Find where the given text appears and provide that cell's center as [x, y] coordinate. 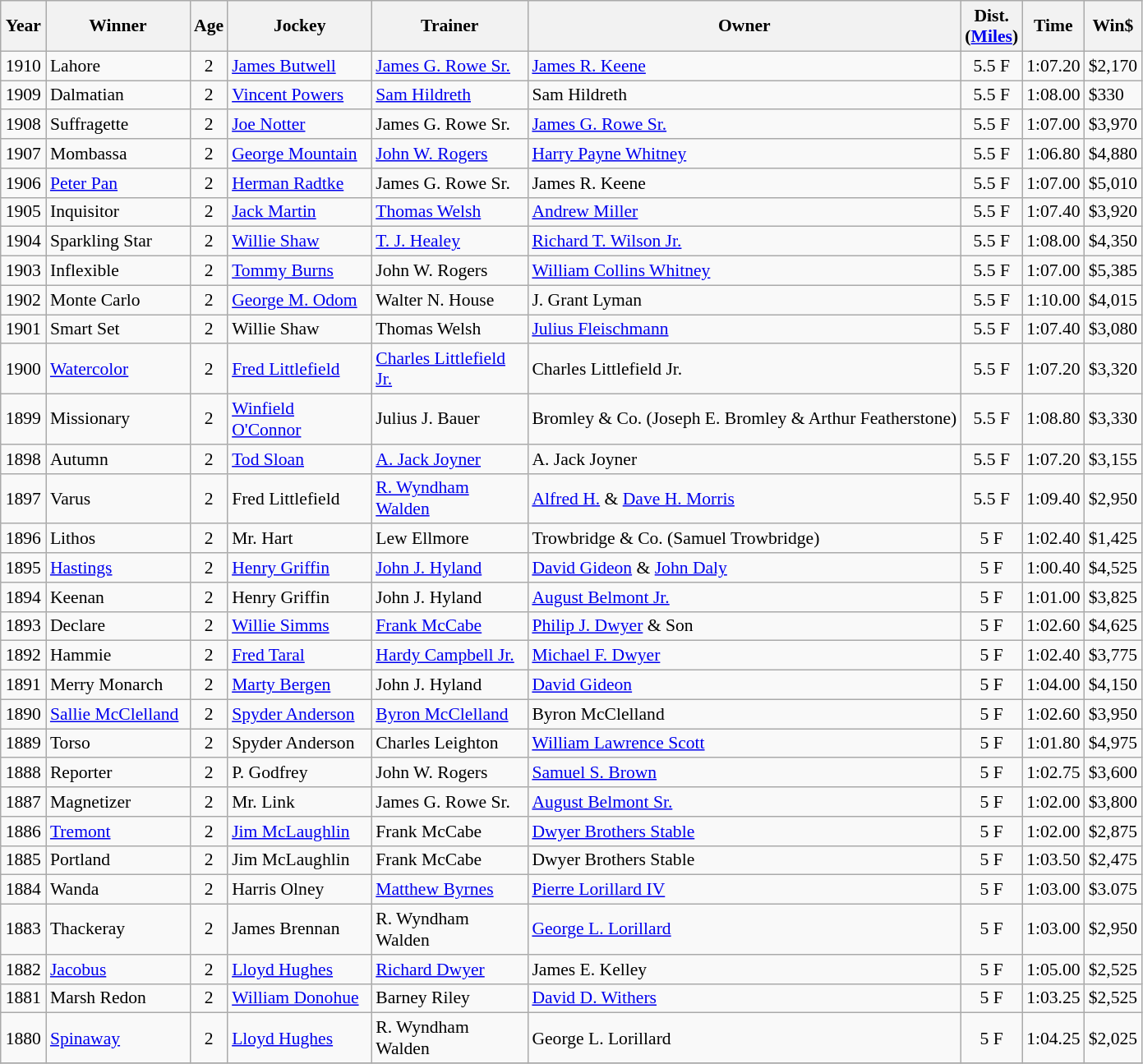
1893 [23, 626]
1891 [23, 685]
Dist. (Miles) [991, 26]
1898 [23, 459]
1:02.75 [1053, 773]
Jockey [299, 26]
David Gideon [744, 685]
Philip J. Dwyer & Son [744, 626]
Watercolor [118, 370]
George M. Odom [299, 300]
Keenan [118, 597]
Vincent Powers [299, 95]
George Mountain [299, 154]
Julius Fleischmann [744, 329]
1:00.40 [1053, 568]
William Collins Whitney [744, 271]
Merry Monarch [118, 685]
Reporter [118, 773]
1881 [23, 998]
Winfield O'Connor [299, 419]
Willie Simms [299, 626]
1:01.00 [1053, 597]
Inflexible [118, 271]
Charles Leighton [449, 744]
Varus [118, 498]
$3,825 [1113, 597]
1:09.40 [1053, 498]
$2,475 [1113, 860]
1880 [23, 1039]
Torso [118, 744]
1:03.25 [1053, 998]
$1,425 [1113, 539]
1907 [23, 154]
Andrew Miller [744, 212]
Year [23, 26]
1899 [23, 419]
Lahore [118, 66]
Sparkling Star [118, 242]
Dalmatian [118, 95]
August Belmont Sr. [744, 802]
1:08.80 [1053, 419]
1896 [23, 539]
Lew Ellmore [449, 539]
Smart Set [118, 329]
Tremont [118, 831]
$4,625 [1113, 626]
1901 [23, 329]
1889 [23, 744]
1886 [23, 831]
$3,950 [1113, 714]
1894 [23, 597]
$5,385 [1113, 271]
Alfred H. & Dave H. Morris [744, 498]
1909 [23, 95]
$4,015 [1113, 300]
1:04.25 [1053, 1039]
Autumn [118, 459]
Mr. Link [299, 802]
$330 [1113, 95]
1903 [23, 271]
Monte Carlo [118, 300]
1887 [23, 802]
Owner [744, 26]
$3,800 [1113, 802]
$4,150 [1113, 685]
1890 [23, 714]
Wanda [118, 890]
1884 [23, 890]
Portland [118, 860]
Peter Pan [118, 183]
Tommy Burns [299, 271]
William Donohue [299, 998]
Mombassa [118, 154]
August Belmont Jr. [744, 597]
1:05.00 [1053, 970]
Trowbridge & Co. (Samuel Trowbridge) [744, 539]
Time [1053, 26]
Inquisitor [118, 212]
$3,600 [1113, 773]
$4,525 [1113, 568]
$3,920 [1113, 212]
Tod Sloan [299, 459]
Spinaway [118, 1039]
Herman Radtke [299, 183]
Fred Taral [299, 656]
T. J. Healey [449, 242]
Winner [118, 26]
1904 [23, 242]
$3,080 [1113, 329]
Jack Martin [299, 212]
Missionary [118, 419]
Richard T. Wilson Jr. [744, 242]
David Gideon & John Daly [744, 568]
Julius J. Bauer [449, 419]
$2,170 [1113, 66]
Matthew Byrnes [449, 890]
Samuel S. Brown [744, 773]
James Brennan [299, 930]
Michael F. Dwyer [744, 656]
Marsh Redon [118, 998]
Bromley & Co. (Joseph E. Bromley & Arthur Featherstone) [744, 419]
James E. Kelley [744, 970]
1908 [23, 125]
David D. Withers [744, 998]
Lithos [118, 539]
Age [209, 26]
$4,975 [1113, 744]
P. Godfrey [299, 773]
1888 [23, 773]
Hardy Campbell Jr. [449, 656]
Barney Riley [449, 998]
1902 [23, 300]
James Butwell [299, 66]
$5,010 [1113, 183]
J. Grant Lyman [744, 300]
$4,350 [1113, 242]
1905 [23, 212]
Walter N. House [449, 300]
Hastings [118, 568]
Suffragette [118, 125]
Declare [118, 626]
1:10.00 [1053, 300]
$3,775 [1113, 656]
Thackeray [118, 930]
Mr. Hart [299, 539]
$3.075 [1113, 890]
1:01.80 [1053, 744]
Marty Bergen [299, 685]
Harry Payne Whitney [744, 154]
1882 [23, 970]
Sallie McClelland [118, 714]
Pierre Lorillard IV [744, 890]
Trainer [449, 26]
1906 [23, 183]
Jacobus [118, 970]
Hammie [118, 656]
$3,320 [1113, 370]
1900 [23, 370]
1897 [23, 498]
1883 [23, 930]
1:03.50 [1053, 860]
$2,875 [1113, 831]
$2,025 [1113, 1039]
Harris Olney [299, 890]
$3,330 [1113, 419]
Win$ [1113, 26]
1:04.00 [1053, 685]
$4,880 [1113, 154]
1892 [23, 656]
$3,970 [1113, 125]
1895 [23, 568]
1:06.80 [1053, 154]
$3,155 [1113, 459]
1885 [23, 860]
1910 [23, 66]
William Lawrence Scott [744, 744]
Magnetizer [118, 802]
Joe Notter [299, 125]
Richard Dwyer [449, 970]
